Output the (X, Y) coordinate of the center of the cell containing the given text.  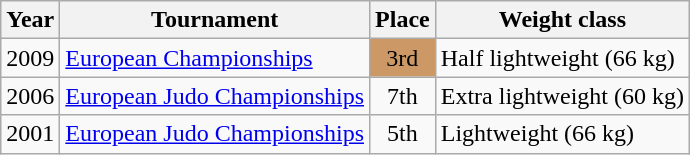
2001 (30, 134)
Half lightweight (66 kg) (562, 58)
Lightweight (66 kg) (562, 134)
European Championships (215, 58)
Weight class (562, 20)
7th (403, 96)
Tournament (215, 20)
Extra lightweight (60 kg) (562, 96)
2006 (30, 96)
5th (403, 134)
Place (403, 20)
3rd (403, 58)
2009 (30, 58)
Year (30, 20)
